Output the [x, y] coordinate of the center of the cell containing the given text.  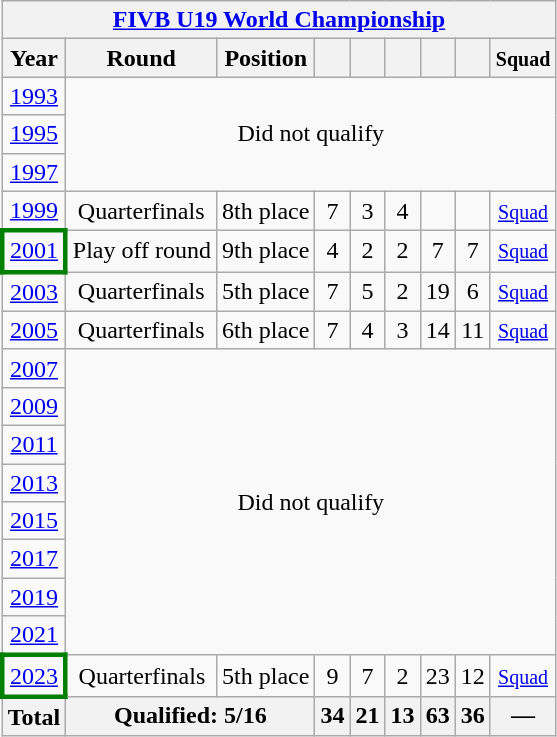
21 [368, 716]
9 [332, 676]
12 [472, 676]
2009 [34, 406]
5 [368, 292]
2003 [34, 292]
2005 [34, 330]
63 [438, 716]
2021 [34, 636]
2013 [34, 483]
Qualified: 5/16 [190, 716]
2011 [34, 444]
23 [438, 676]
1995 [34, 134]
6th place [266, 330]
19 [438, 292]
2019 [34, 597]
Play off round [142, 252]
1999 [34, 211]
8th place [266, 211]
14 [438, 330]
13 [402, 716]
2017 [34, 559]
11 [472, 330]
2023 [34, 676]
Year [34, 58]
2015 [34, 521]
FIVB U19 World Championship [279, 20]
9th place [266, 252]
36 [472, 716]
6 [472, 292]
1993 [34, 96]
Round [142, 58]
Position [266, 58]
34 [332, 716]
2007 [34, 368]
— [523, 716]
2001 [34, 252]
1997 [34, 172]
Total [34, 716]
